Identify which cell holds the provided text, then report its [x, y] central coordinate. 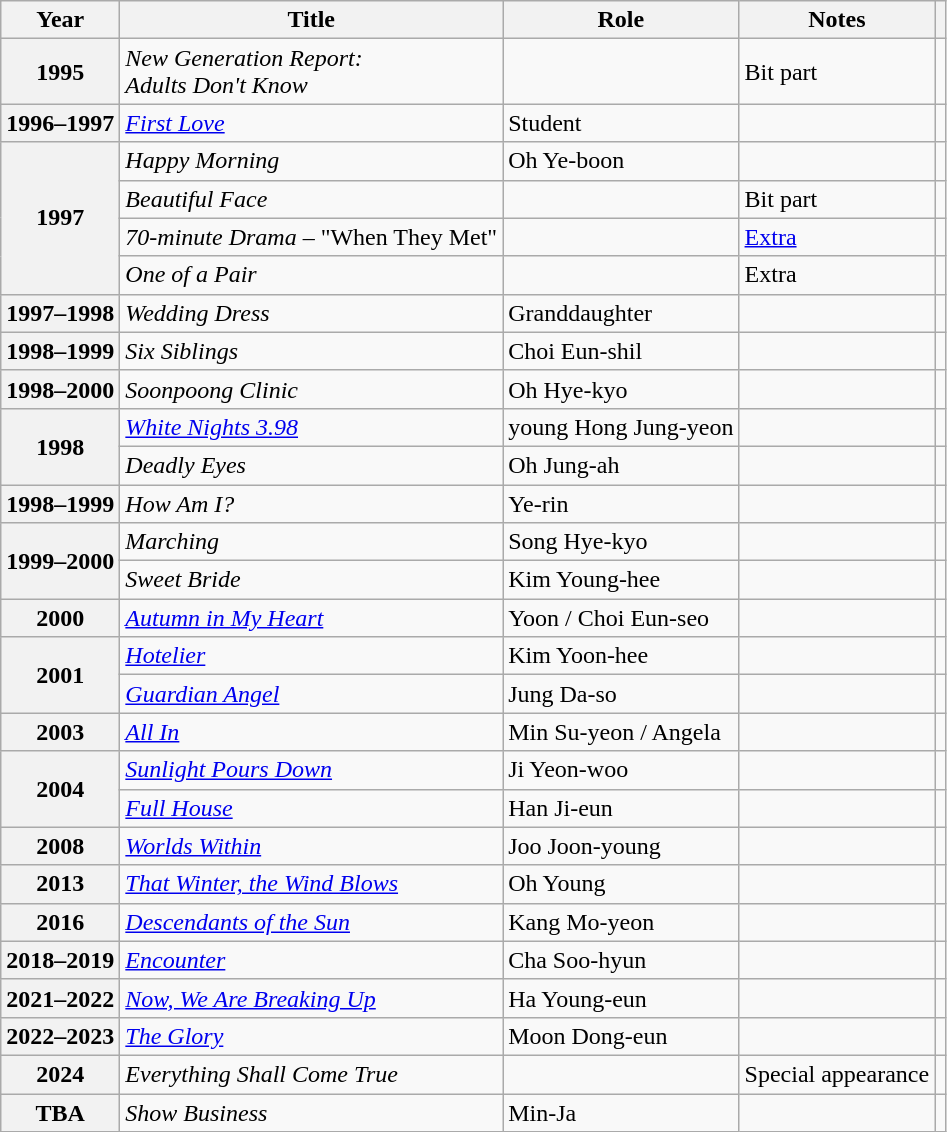
That Winter, the Wind Blows [312, 884]
Six Siblings [312, 351]
New Generation Report:Adults Don't Know [312, 72]
Title [312, 20]
Ji Yeon-woo [621, 770]
First Love [312, 123]
Sweet Bride [312, 580]
Deadly Eyes [312, 465]
Autumn in My Heart [312, 618]
Min-Ja [621, 1113]
Kim Young-hee [621, 580]
TBA [60, 1113]
2013 [60, 884]
2021–2022 [60, 998]
Soonpoong Clinic [312, 389]
Role [621, 20]
Granddaughter [621, 313]
Full House [312, 808]
Guardian Angel [312, 694]
Happy Morning [312, 161]
2018–2019 [60, 960]
Descendants of the Sun [312, 922]
2022–2023 [60, 1036]
1998–2000 [60, 389]
2024 [60, 1074]
How Am I? [312, 503]
1997–1998 [60, 313]
The Glory [312, 1036]
1999–2000 [60, 561]
Min Su-yeon / Angela [621, 732]
Oh Young [621, 884]
young Hong Jung-yeon [621, 427]
70-minute Drama – "When They Met" [312, 237]
1997 [60, 218]
Ha Young-eun [621, 998]
Kang Mo-yeon [621, 922]
Worlds Within [312, 846]
Student [621, 123]
2004 [60, 789]
Han Ji-eun [621, 808]
2008 [60, 846]
Oh Hye-kyo [621, 389]
Encounter [312, 960]
2000 [60, 618]
Notes [837, 20]
1996–1997 [60, 123]
Wedding Dress [312, 313]
1995 [60, 72]
Cha Soo-hyun [621, 960]
Choi Eun-shil [621, 351]
Moon Dong-eun [621, 1036]
Joo Joon-young [621, 846]
1998 [60, 446]
2016 [60, 922]
Song Hye-kyo [621, 542]
Ye-rin [621, 503]
Special appearance [837, 1074]
Yoon / Choi Eun-seo [621, 618]
Jung Da-so [621, 694]
White Nights 3.98 [312, 427]
2003 [60, 732]
One of a Pair [312, 275]
Hotelier [312, 656]
2001 [60, 675]
Everything Shall Come True [312, 1074]
Now, We Are Breaking Up [312, 998]
Sunlight Pours Down [312, 770]
Kim Yoon-hee [621, 656]
Oh Ye-boon [621, 161]
Show Business [312, 1113]
Year [60, 20]
Marching [312, 542]
Beautiful Face [312, 199]
Oh Jung-ah [621, 465]
All In [312, 732]
